Locate the cell with the specified text and output its [x, y] center coordinate. 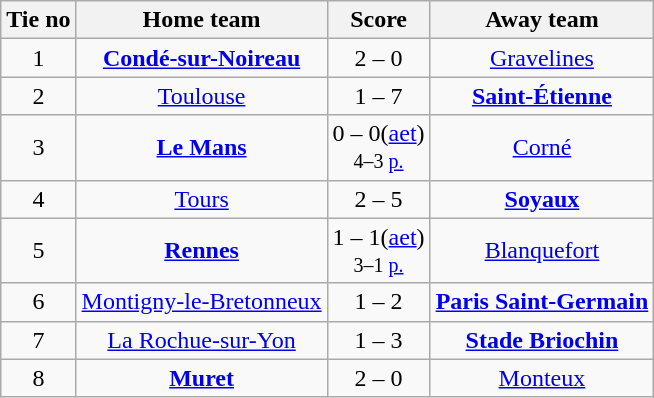
Tie no [38, 20]
1 – 3 [378, 340]
4 [38, 199]
Gravelines [542, 58]
1 – 2 [378, 302]
Condé-sur-Noireau [202, 58]
8 [38, 378]
2 – 5 [378, 199]
Home team [202, 20]
Monteux [542, 378]
Muret [202, 378]
1 – 1(aet)3–1 p. [378, 250]
Le Mans [202, 148]
6 [38, 302]
Score [378, 20]
Rennes [202, 250]
Saint-Étienne [542, 96]
Blanquefort [542, 250]
7 [38, 340]
1 – 7 [378, 96]
3 [38, 148]
0 – 0(aet)4–3 p. [378, 148]
Soyaux [542, 199]
Corné [542, 148]
Montigny-le-Bretonneux [202, 302]
La Rochue-sur-Yon [202, 340]
2 [38, 96]
Tours [202, 199]
Toulouse [202, 96]
5 [38, 250]
Paris Saint-Germain [542, 302]
1 [38, 58]
Away team [542, 20]
Stade Briochin [542, 340]
